Capture the cell that displays the provided text and extract its (X, Y) central coordinate. 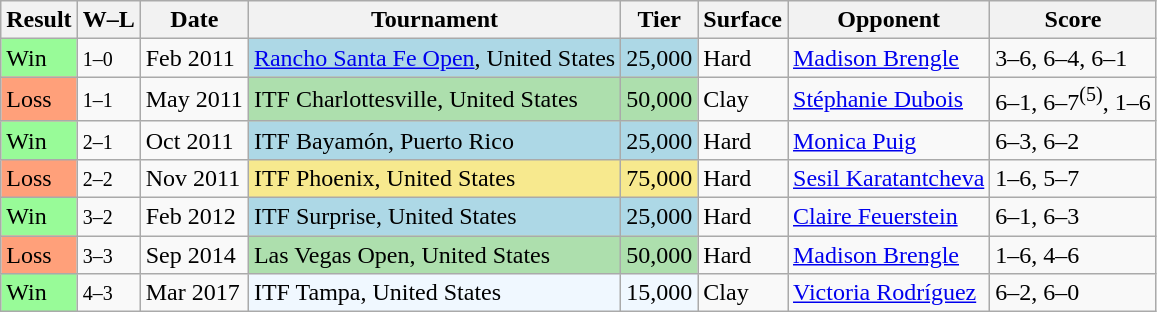
6–1, 6–3 (1073, 217)
ITF Bayamón, Puerto Rico (434, 140)
Tournament (434, 20)
Las Vegas Open, United States (434, 255)
Feb 2012 (194, 217)
Tier (660, 20)
ITF Charlottesville, United States (434, 100)
ITF Phoenix, United States (434, 178)
ITF Tampa, United States (434, 293)
May 2011 (194, 100)
Date (194, 20)
W–L (108, 20)
1–6, 4–6 (1073, 255)
1–1 (108, 100)
Surface (743, 20)
Nov 2011 (194, 178)
Score (1073, 20)
4–3 (108, 293)
Feb 2011 (194, 58)
1–6, 5–7 (1073, 178)
3–3 (108, 255)
75,000 (660, 178)
Sep 2014 (194, 255)
Rancho Santa Fe Open, United States (434, 58)
2–1 (108, 140)
3–2 (108, 217)
2–2 (108, 178)
ITF Surprise, United States (434, 217)
3–6, 6–4, 6–1 (1073, 58)
6–3, 6–2 (1073, 140)
6–1, 6–7(5), 1–6 (1073, 100)
Result (39, 20)
Sesil Karatantcheva (889, 178)
Stéphanie Dubois (889, 100)
1–0 (108, 58)
Mar 2017 (194, 293)
Monica Puig (889, 140)
Victoria Rodríguez (889, 293)
15,000 (660, 293)
Oct 2011 (194, 140)
6–2, 6–0 (1073, 293)
Claire Feuerstein (889, 217)
Opponent (889, 20)
